Provide the (x, y) coordinate of the cell's center where the given text is located.  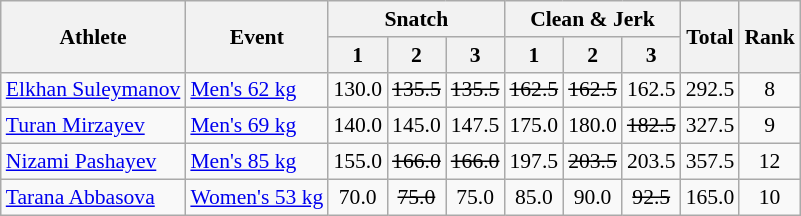
327.5 (710, 126)
140.0 (358, 126)
Clean & Jerk (592, 19)
197.5 (534, 162)
292.5 (710, 90)
Tarana Abbasova (94, 197)
8 (770, 90)
Men's 62 kg (256, 90)
70.0 (358, 197)
85.0 (534, 197)
Total (710, 36)
Rank (770, 36)
10 (770, 197)
Elkhan Suleymanov (94, 90)
Snatch (416, 19)
357.5 (710, 162)
12 (770, 162)
130.0 (358, 90)
155.0 (358, 162)
175.0 (534, 126)
Event (256, 36)
Turan Mirzayev (94, 126)
9 (770, 126)
165.0 (710, 197)
Nizami Pashayev (94, 162)
180.0 (592, 126)
147.5 (476, 126)
92.5 (652, 197)
Women's 53 kg (256, 197)
Men's 69 kg (256, 126)
182.5 (652, 126)
Athlete (94, 36)
145.0 (416, 126)
Men's 85 kg (256, 162)
90.0 (592, 197)
